Search for the cell housing the specified text and yield its [X, Y] center coordinate. 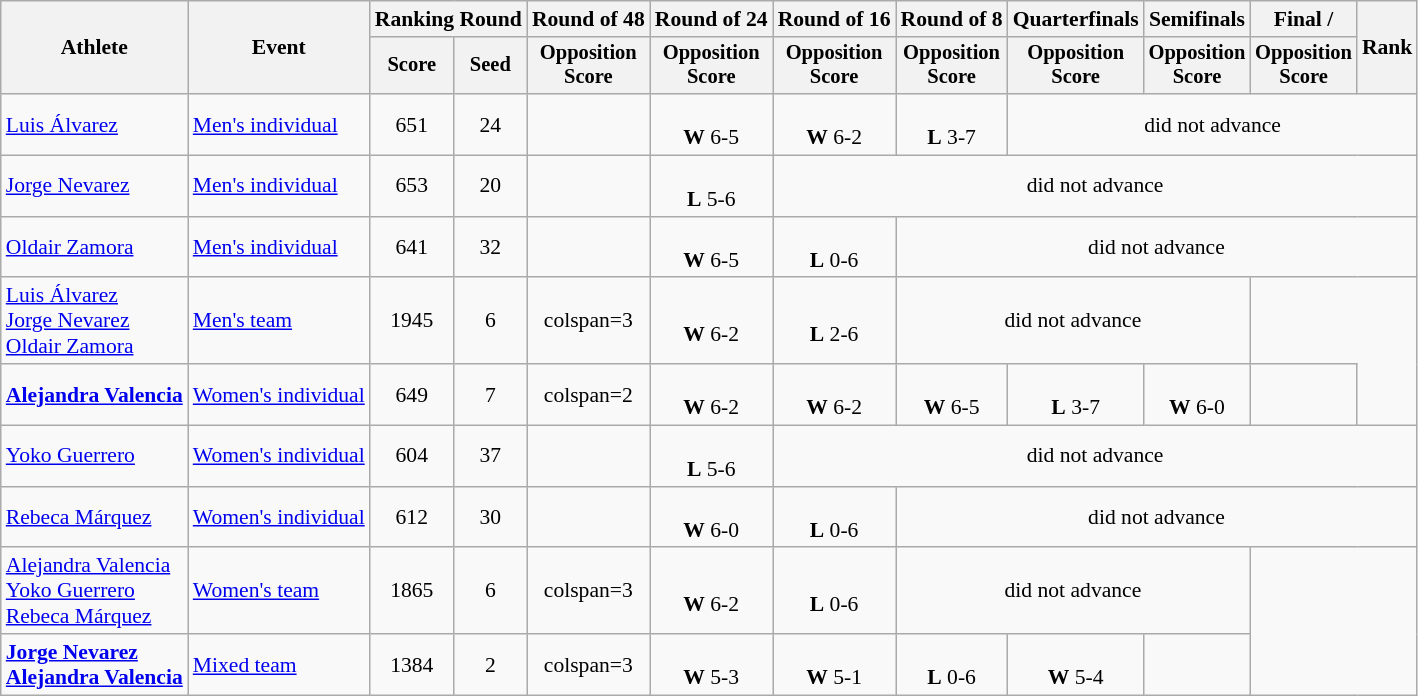
Round of 16 [834, 19]
Round of 48 [588, 19]
30 [490, 518]
604 [412, 456]
641 [412, 248]
Jorge Nevarez [94, 186]
Men's team [279, 322]
Oldair Zamora [94, 248]
1945 [412, 322]
32 [490, 248]
L 2-6 [834, 322]
1865 [412, 592]
653 [412, 186]
612 [412, 518]
colspan=2 [588, 394]
Seed [490, 66]
Luis Álvarez [94, 124]
7 [490, 394]
Semifinals [1198, 19]
Mixed team [279, 664]
Event [279, 48]
Yoko Guerrero [94, 456]
2 [490, 664]
649 [412, 394]
20 [490, 186]
Jorge NevarezAlejandra Valencia [94, 664]
1384 [412, 664]
W 5-4 [1076, 664]
Round of 8 [952, 19]
Rebeca Márquez [94, 518]
Alejandra ValenciaYoko GuerreroRebeca Márquez [94, 592]
Score [412, 66]
Round of 24 [712, 19]
Athlete [94, 48]
Rank [1388, 48]
37 [490, 456]
Quarterfinals [1076, 19]
W 5-1 [834, 664]
Ranking Round [448, 19]
24 [490, 124]
Women's team [279, 592]
Luis ÁlvarezJorge NevarezOldair Zamora [94, 322]
651 [412, 124]
Final / [1304, 19]
W 5-3 [712, 664]
Alejandra Valencia [94, 394]
